Search for the cell housing the specified text and yield its [x, y] center coordinate. 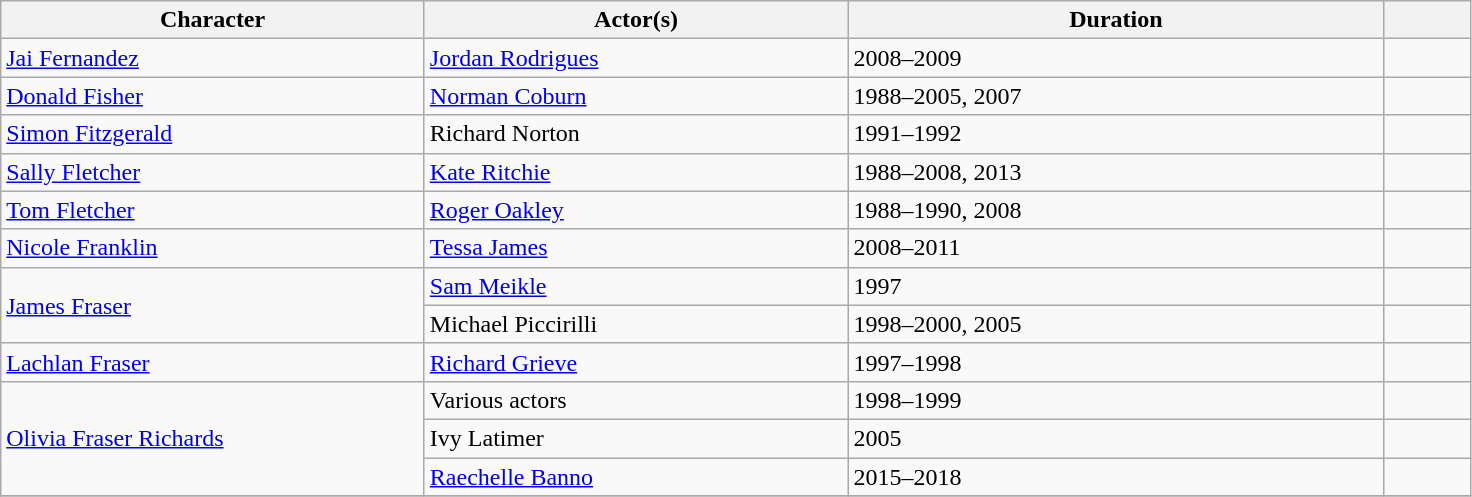
Olivia Fraser Richards [213, 438]
1997 [1116, 286]
James Fraser [213, 305]
Jordan Rodrigues [636, 58]
Tessa James [636, 248]
2005 [1116, 438]
Lachlan Fraser [213, 362]
Tom Fletcher [213, 210]
Various actors [636, 400]
Roger Oakley [636, 210]
Richard Grieve [636, 362]
Richard Norton [636, 134]
1988–2005, 2007 [1116, 96]
1988–2008, 2013 [1116, 172]
Kate Ritchie [636, 172]
Simon Fitzgerald [213, 134]
Actor(s) [636, 20]
Michael Piccirilli [636, 324]
2008–2009 [1116, 58]
Duration [1116, 20]
2015–2018 [1116, 477]
1998–1999 [1116, 400]
Character [213, 20]
Norman Coburn [636, 96]
1988–1990, 2008 [1116, 210]
Ivy Latimer [636, 438]
Jai Fernandez [213, 58]
1997–1998 [1116, 362]
Sam Meikle [636, 286]
Donald Fisher [213, 96]
Raechelle Banno [636, 477]
2008–2011 [1116, 248]
1991–1992 [1116, 134]
Sally Fletcher [213, 172]
Nicole Franklin [213, 248]
1998–2000, 2005 [1116, 324]
